Extract the [X, Y] coordinate from the center of the cell holding the provided text.  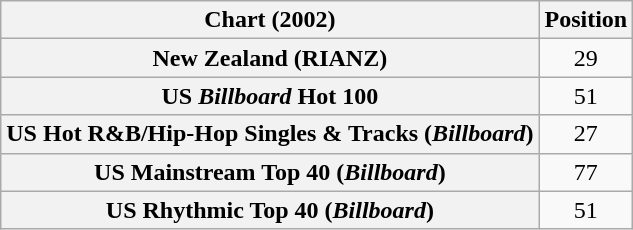
Position [586, 20]
Chart (2002) [270, 20]
US Hot R&B/Hip-Hop Singles & Tracks (Billboard) [270, 134]
US Mainstream Top 40 (Billboard) [270, 172]
US Rhythmic Top 40 (Billboard) [270, 210]
US Billboard Hot 100 [270, 96]
New Zealand (RIANZ) [270, 58]
27 [586, 134]
29 [586, 58]
77 [586, 172]
